Capture the cell that displays the provided text and extract its [x, y] central coordinate. 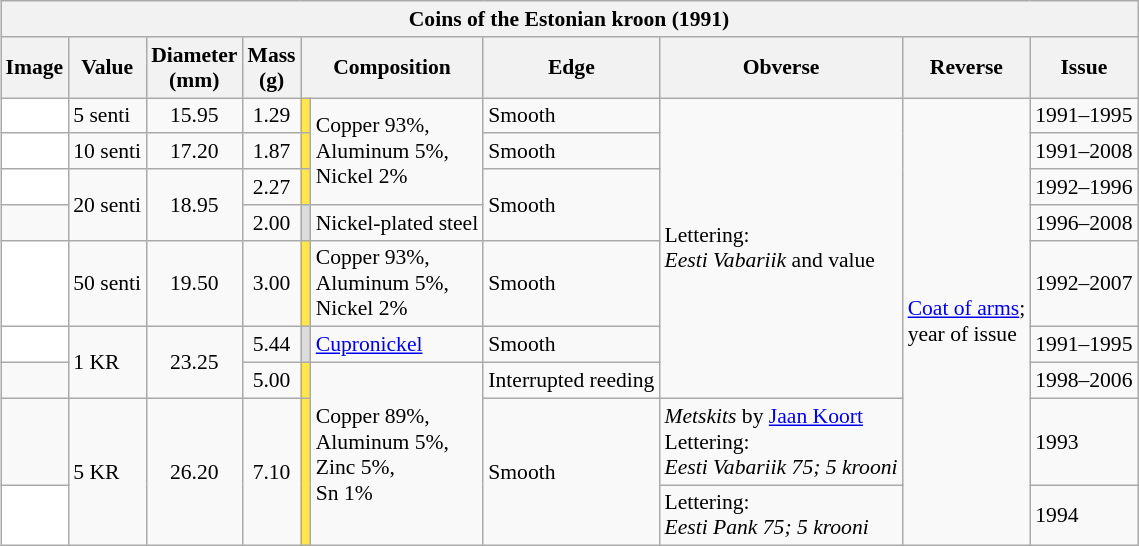
Copper 89%,Aluminum 5%,Zinc 5%,Sn 1% [398, 454]
1991–2008 [1084, 151]
2.00 [271, 222]
20 senti [107, 204]
Nickel-plated steel [398, 222]
Interrupted reeding [571, 380]
Lettering:Eesti Vabariik and value [780, 248]
1992–2007 [1084, 284]
Lettering:Eesti Pank 75; 5 krooni [780, 514]
1994 [1084, 514]
17.20 [194, 151]
Obverse [780, 66]
Image [34, 66]
5 KR [107, 472]
15.95 [194, 116]
Diameter(mm) [194, 66]
Value [107, 66]
7.10 [271, 472]
Coat of arms;year of issue [967, 322]
3.00 [271, 284]
Mass(g) [271, 66]
1992–1996 [1084, 187]
Issue [1084, 66]
5 senti [107, 116]
26.20 [194, 472]
5.00 [271, 380]
1.87 [271, 151]
50 senti [107, 284]
10 senti [107, 151]
Metskits by Jaan KoortLettering:Eesti Vabariik 75; 5 krooni [780, 442]
1996–2008 [1084, 222]
5.44 [271, 345]
1998–2006 [1084, 380]
1993 [1084, 442]
1 KR [107, 362]
Composition [392, 66]
1.29 [271, 116]
19.50 [194, 284]
Coins of the Estonian kroon (1991) [568, 19]
23.25 [194, 362]
Edge [571, 66]
Reverse [967, 66]
Cupronickel [398, 345]
18.95 [194, 204]
2.27 [271, 187]
